Provide the [x, y] coordinate of the cell's center where the given text is located.  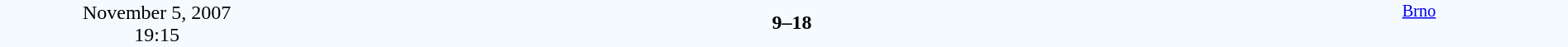
Brno [1419, 23]
November 5, 200719:15 [157, 23]
9–18 [791, 22]
